For the text-containing cell, return its midpoint in [X, Y] coordinate format. 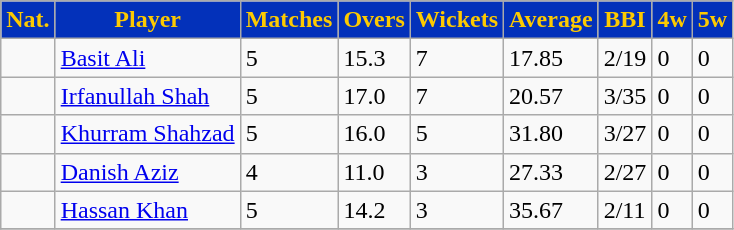
35.67 [552, 210]
31.80 [552, 134]
Nat. [28, 20]
2/27 [625, 172]
27.33 [552, 172]
5w [712, 20]
15.3 [374, 58]
Irfanullah Shah [148, 96]
Matches [289, 20]
Hassan Khan [148, 210]
4 [289, 172]
14.2 [374, 210]
17.85 [552, 58]
Average [552, 20]
Khurram Shahzad [148, 134]
20.57 [552, 96]
17.0 [374, 96]
11.0 [374, 172]
3/35 [625, 96]
Danish Aziz [148, 172]
3/27 [625, 134]
2/11 [625, 210]
Overs [374, 20]
2/19 [625, 58]
16.0 [374, 134]
Basit Ali [148, 58]
4w [672, 20]
Player [148, 20]
Wickets [456, 20]
BBI [625, 20]
